From the cell containing the given text, extract its center point as (x, y) coordinate. 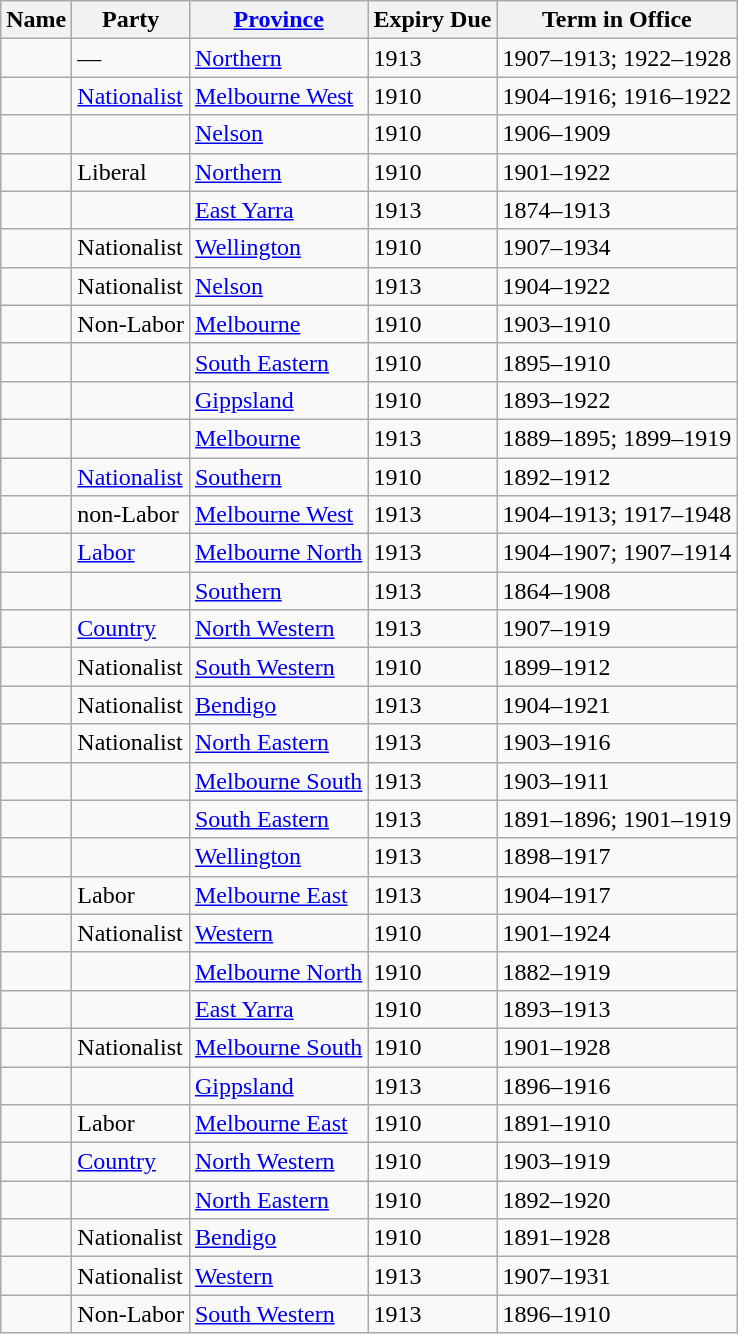
1889–1895; 1899–1919 (617, 438)
Name (36, 20)
1903–1916 (617, 743)
1907–1931 (617, 1276)
1864–1908 (617, 591)
1893–1913 (617, 1009)
1874–1913 (617, 210)
1904–1913; 1917–1948 (617, 515)
1891–1896; 1901–1919 (617, 819)
1893–1922 (617, 400)
1892–1912 (617, 477)
1896–1916 (617, 1085)
1901–1928 (617, 1047)
1901–1922 (617, 172)
1903–1919 (617, 1162)
Party (131, 20)
1903–1910 (617, 324)
Liberal (131, 172)
1896–1910 (617, 1314)
1906–1909 (617, 134)
1898–1917 (617, 857)
1907–1919 (617, 629)
1904–1917 (617, 895)
1904–1921 (617, 705)
1895–1910 (617, 362)
1904–1907; 1907–1914 (617, 553)
Expiry Due (432, 20)
1899–1912 (617, 667)
1882–1919 (617, 971)
— (131, 58)
1904–1922 (617, 286)
Term in Office (617, 20)
1903–1911 (617, 781)
1892–1920 (617, 1200)
1907–1934 (617, 248)
1891–1928 (617, 1238)
1901–1924 (617, 933)
1891–1910 (617, 1124)
1907–1913; 1922–1928 (617, 58)
1904–1916; 1916–1922 (617, 96)
non-Labor (131, 515)
Province (278, 20)
